Pinpoint the cell where the given text exists, returning its (X, Y) midpoint coordinate. 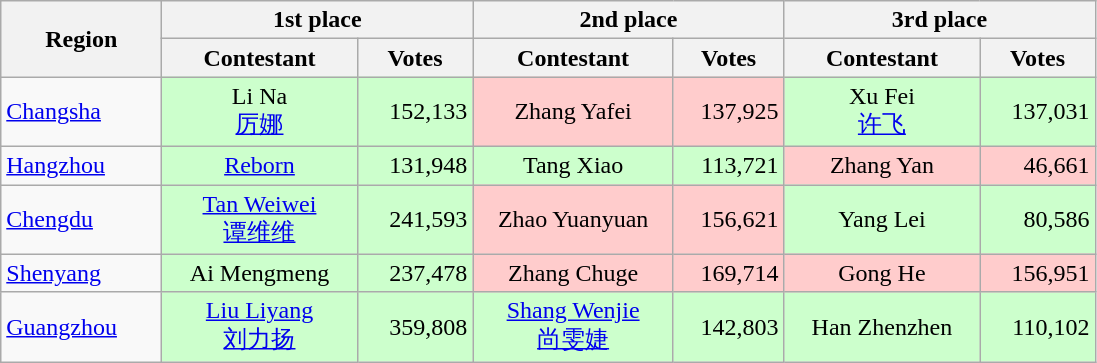
Zhang Yafei (573, 112)
80,586 (1038, 219)
3rd place (940, 20)
156,621 (728, 219)
152,133 (415, 112)
137,031 (1038, 112)
Region (82, 39)
Changsha (82, 112)
Shang Wenjie尚雯婕 (573, 327)
Chengdu (82, 219)
156,951 (1038, 273)
Liu Liyang刘力扬 (260, 327)
2nd place (628, 20)
Shenyang (82, 273)
131,948 (415, 165)
Ai Mengmeng (260, 273)
359,808 (415, 327)
Zhang Yan (882, 165)
Li Na厉娜 (260, 112)
142,803 (728, 327)
Yang Lei (882, 219)
Hangzhou (82, 165)
237,478 (415, 273)
241,593 (415, 219)
Tan Weiwei谭维维 (260, 219)
Tang Xiao (573, 165)
Reborn (260, 165)
Han Zhenzhen (882, 327)
137,925 (728, 112)
Guangzhou (82, 327)
1st place (318, 20)
Xu Fei许飞 (882, 112)
113,721 (728, 165)
110,102 (1038, 327)
Gong He (882, 273)
169,714 (728, 273)
46,661 (1038, 165)
Zhang Chuge (573, 273)
Zhao Yuanyuan (573, 219)
